Determine the [X, Y] coordinate at the center of the cell enclosing the given text.  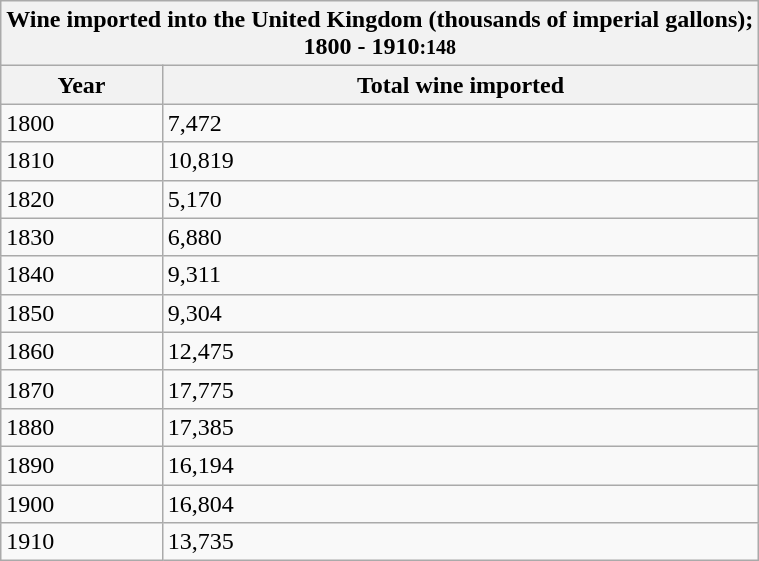
Total wine imported [460, 85]
Wine imported into the United Kingdom (thousands of imperial gallons);1800 - 1910:148 [380, 34]
17,775 [460, 389]
1860 [82, 351]
5,170 [460, 199]
1820 [82, 199]
9,304 [460, 313]
16,194 [460, 465]
1800 [82, 123]
17,385 [460, 427]
1910 [82, 542]
16,804 [460, 503]
1850 [82, 313]
Year [82, 85]
1870 [82, 389]
10,819 [460, 161]
1890 [82, 465]
1900 [82, 503]
12,475 [460, 351]
7,472 [460, 123]
1880 [82, 427]
1810 [82, 161]
9,311 [460, 275]
1840 [82, 275]
13,735 [460, 542]
6,880 [460, 237]
1830 [82, 237]
